Locate the cell with the specified text and output its [X, Y] center coordinate. 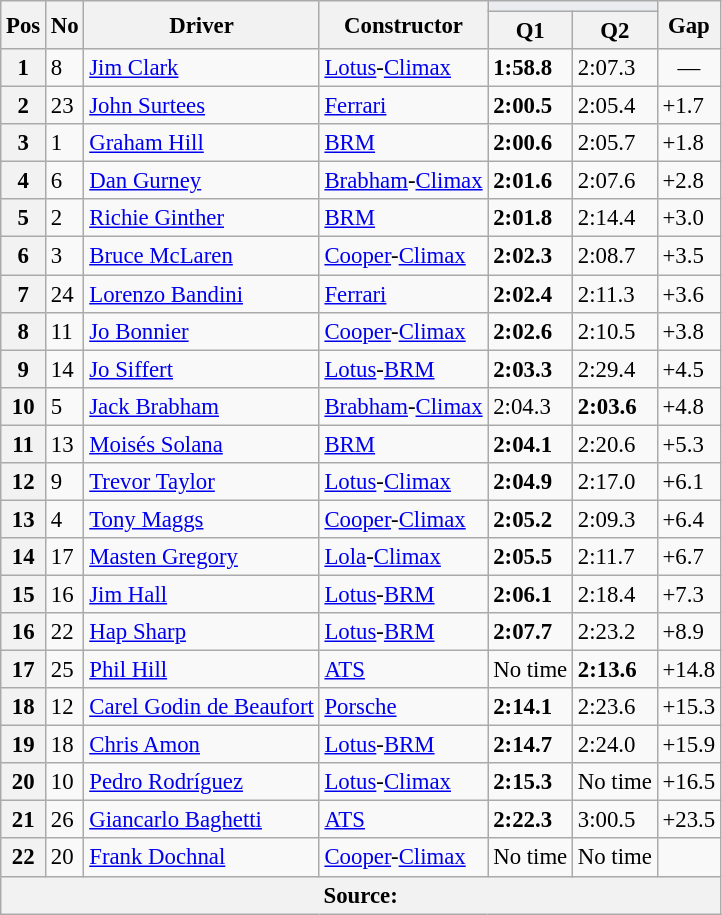
+3.0 [688, 219]
Constructor [404, 25]
Jo Siffert [202, 369]
2:29.4 [616, 369]
Lorenzo Bandini [202, 294]
— [688, 68]
2:00.5 [530, 106]
+1.8 [688, 143]
Jo Bonnier [202, 331]
2:08.7 [616, 256]
2:01.8 [530, 219]
15 [24, 594]
2:14.7 [530, 745]
Source: [361, 895]
1:58.8 [530, 68]
Gap [688, 25]
Phil Hill [202, 670]
Richie Ginther [202, 219]
2:02.3 [530, 256]
25 [65, 670]
Tony Maggs [202, 519]
2:03.3 [530, 369]
7 [24, 294]
No [65, 25]
Carel Godin de Beaufort [202, 707]
2:23.2 [616, 632]
2:09.3 [616, 519]
2:05.7 [616, 143]
2:07.6 [616, 181]
Q1 [530, 31]
2:22.3 [530, 820]
Jim Clark [202, 68]
Trevor Taylor [202, 482]
2:03.6 [616, 406]
Jim Hall [202, 594]
+6.7 [688, 557]
+4.5 [688, 369]
+7.3 [688, 594]
Hap Sharp [202, 632]
2:23.6 [616, 707]
Moisés Solana [202, 444]
+3.6 [688, 294]
Lola-Climax [404, 557]
2:01.6 [530, 181]
2:02.4 [530, 294]
2:05.2 [530, 519]
+15.9 [688, 745]
2:07.7 [530, 632]
+3.8 [688, 331]
2:00.6 [530, 143]
Porsche [404, 707]
Jack Brabham [202, 406]
Frank Dochnal [202, 858]
2:11.3 [616, 294]
2:04.1 [530, 444]
+1.7 [688, 106]
24 [65, 294]
Dan Gurney [202, 181]
+4.8 [688, 406]
+2.8 [688, 181]
Graham Hill [202, 143]
+15.3 [688, 707]
+6.1 [688, 482]
2:17.0 [616, 482]
21 [24, 820]
3:00.5 [616, 820]
2:06.1 [530, 594]
Giancarlo Baghetti [202, 820]
+16.5 [688, 782]
+23.5 [688, 820]
2:04.3 [530, 406]
Chris Amon [202, 745]
2:05.5 [530, 557]
2:13.6 [616, 670]
2:20.6 [616, 444]
Bruce McLaren [202, 256]
John Surtees [202, 106]
2:18.4 [616, 594]
2:05.4 [616, 106]
Masten Gregory [202, 557]
2:04.9 [530, 482]
2:14.1 [530, 707]
Pos [24, 25]
23 [65, 106]
26 [65, 820]
+8.9 [688, 632]
2:24.0 [616, 745]
2:02.6 [530, 331]
2:15.3 [530, 782]
+3.5 [688, 256]
+14.8 [688, 670]
+5.3 [688, 444]
19 [24, 745]
Driver [202, 25]
Q2 [616, 31]
Pedro Rodríguez [202, 782]
2:07.3 [616, 68]
2:14.4 [616, 219]
+6.4 [688, 519]
2:11.7 [616, 557]
2:10.5 [616, 331]
